Find where the given text appears and provide that cell's center as (x, y) coordinate. 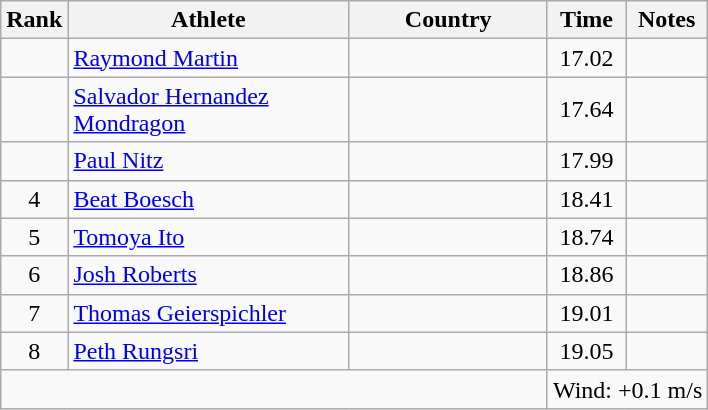
Wind: +0.1 m/s (627, 389)
Rank (34, 20)
8 (34, 351)
Peth Rungsri (208, 351)
17.99 (586, 161)
19.05 (586, 351)
5 (34, 237)
18.74 (586, 237)
Country (448, 20)
4 (34, 199)
Beat Boesch (208, 199)
Notes (667, 20)
17.64 (586, 110)
18.41 (586, 199)
Salvador Hernandez Mondragon (208, 110)
Tomoya Ito (208, 237)
6 (34, 275)
Raymond Martin (208, 58)
Athlete (208, 20)
Time (586, 20)
17.02 (586, 58)
Thomas Geierspichler (208, 313)
Paul Nitz (208, 161)
Josh Roberts (208, 275)
7 (34, 313)
18.86 (586, 275)
19.01 (586, 313)
